Locate the cell with the specified text and output its (X, Y) center coordinate. 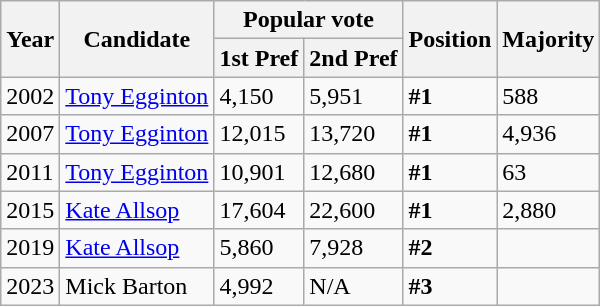
1st Pref (259, 58)
4,150 (259, 96)
12,680 (354, 172)
2023 (30, 286)
Popular vote (308, 20)
Year (30, 39)
17,604 (259, 210)
588 (548, 96)
63 (548, 172)
13,720 (354, 134)
12,015 (259, 134)
5,951 (354, 96)
2019 (30, 248)
2007 (30, 134)
2,880 (548, 210)
Candidate (137, 39)
Mick Barton (137, 286)
5,860 (259, 248)
#2 (450, 248)
10,901 (259, 172)
4,992 (259, 286)
#3 (450, 286)
4,936 (548, 134)
22,600 (354, 210)
N/A (354, 286)
Majority (548, 39)
2nd Pref (354, 58)
2015 (30, 210)
Position (450, 39)
2011 (30, 172)
2002 (30, 96)
7,928 (354, 248)
